Scan for the cell matching the given text and deliver its [X, Y] coordinate at center. 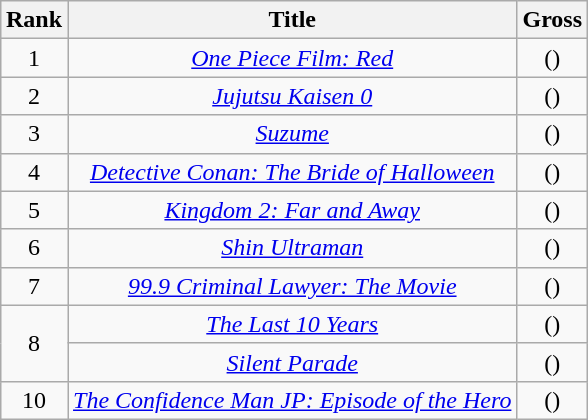
One Piece Film: Red [292, 58]
Kingdom 2: Far and Away [292, 210]
Jujutsu Kaisen 0 [292, 96]
The Last 10 Years [292, 324]
Rank [34, 20]
8 [34, 343]
7 [34, 286]
99.9 Criminal Lawyer: The Movie [292, 286]
Gross [552, 20]
4 [34, 172]
2 [34, 96]
Title [292, 20]
10 [34, 400]
Silent Parade [292, 362]
Detective Conan: The Bride of Halloween [292, 172]
5 [34, 210]
The Confidence Man JP: Episode of the Hero [292, 400]
3 [34, 134]
Shin Ultraman [292, 248]
1 [34, 58]
Suzume [292, 134]
6 [34, 248]
